Scan for the cell matching the given text and deliver its [x, y] coordinate at center. 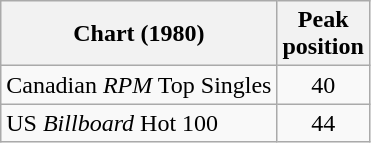
44 [323, 123]
Peakposition [323, 34]
Chart (1980) [139, 34]
40 [323, 85]
US Billboard Hot 100 [139, 123]
Canadian RPM Top Singles [139, 85]
